Output the [x, y] coordinate of the center of the cell containing the given text.  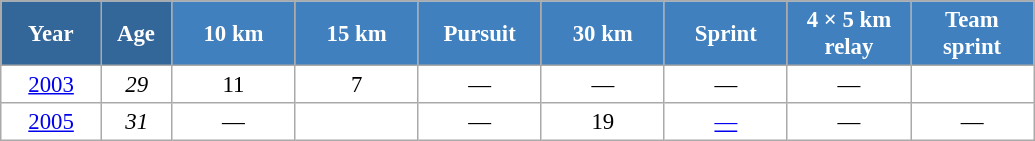
30 km [602, 34]
Year [52, 34]
11 [234, 85]
Age [136, 34]
29 [136, 85]
10 km [234, 34]
Team sprint [972, 34]
4 × 5 km relay [848, 34]
2005 [52, 122]
Sprint [726, 34]
31 [136, 122]
Pursuit [480, 34]
2003 [52, 85]
7 [356, 85]
19 [602, 122]
15 km [356, 34]
